Output the [x, y] coordinate of the center of the cell containing the given text.  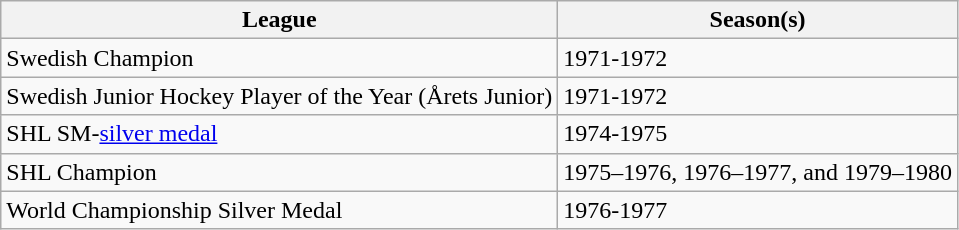
SHL SM-silver medal [280, 134]
Season(s) [758, 20]
SHL Champion [280, 172]
Swedish Junior Hockey Player of the Year (Årets Junior) [280, 96]
World Championship Silver Medal [280, 210]
League [280, 20]
1976-1977 [758, 210]
Swedish Champion [280, 58]
1974-1975 [758, 134]
1975–1976, 1976–1977, and 1979–1980 [758, 172]
